Extract the [x, y] coordinate from the center of the cell holding the provided text.  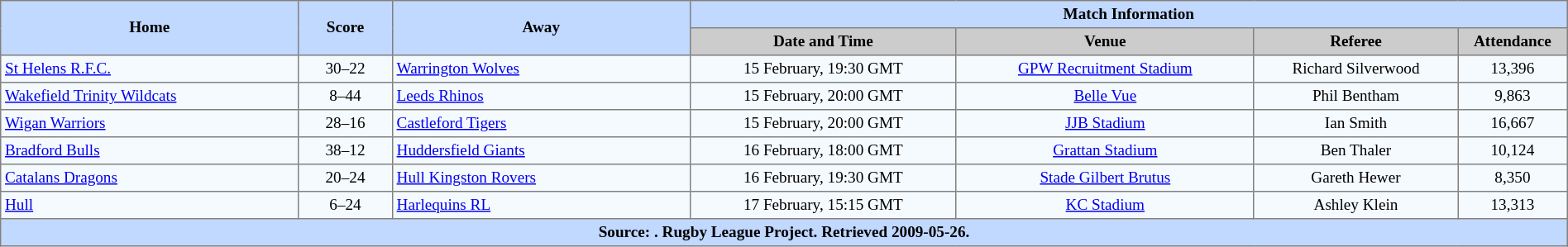
20–24 [346, 178]
Warrington Wolves [541, 69]
16 February, 19:30 GMT [823, 178]
Match Information [1128, 15]
6–24 [346, 205]
St Helens R.F.C. [150, 69]
Venue [1105, 41]
Richard Silverwood [1355, 69]
Home [150, 28]
Ben Thaler [1355, 150]
16 February, 18:00 GMT [823, 150]
Source: . Rugby League Project. Retrieved 2009-05-26. [784, 233]
GPW Recruitment Stadium [1105, 69]
9,863 [1513, 96]
Gareth Hewer [1355, 178]
Ian Smith [1355, 124]
Castleford Tigers [541, 124]
KC Stadium [1105, 205]
16,667 [1513, 124]
Catalans Dragons [150, 178]
30–22 [346, 69]
Stade Gilbert Brutus [1105, 178]
Wakefield Trinity Wildcats [150, 96]
Ashley Klein [1355, 205]
10,124 [1513, 150]
Hull Kingston Rovers [541, 178]
15 February, 19:30 GMT [823, 69]
28–16 [346, 124]
Referee [1355, 41]
Belle Vue [1105, 96]
13,396 [1513, 69]
Grattan Stadium [1105, 150]
Attendance [1513, 41]
8,350 [1513, 178]
17 February, 15:15 GMT [823, 205]
Wigan Warriors [150, 124]
Hull [150, 205]
Harlequins RL [541, 205]
8–44 [346, 96]
Score [346, 28]
Bradford Bulls [150, 150]
Leeds Rhinos [541, 96]
Away [541, 28]
Phil Bentham [1355, 96]
JJB Stadium [1105, 124]
38–12 [346, 150]
13,313 [1513, 205]
Date and Time [823, 41]
Huddersfield Giants [541, 150]
